Return the (X, Y) coordinate for the center point of the cell that contains the specified text.  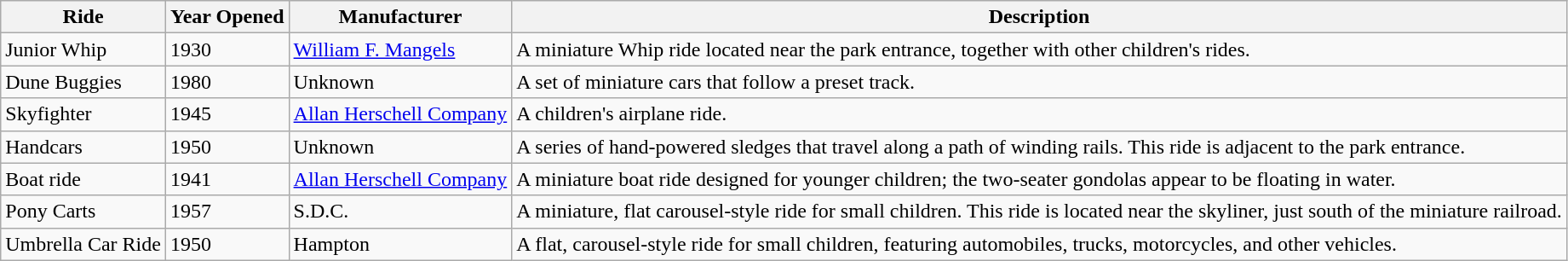
A series of hand-powered sledges that travel along a path of winding rails. This ride is adjacent to the park entrance. (1039, 147)
Handcars (83, 147)
Description (1039, 17)
1980 (227, 82)
A miniature Whip ride located near the park entrance, together with other children's rides. (1039, 49)
Junior Whip (83, 49)
Manufacturer (400, 17)
A set of miniature cars that follow a preset track. (1039, 82)
1930 (227, 49)
A miniature, flat carousel-style ride for small children. This ride is located near the skyliner, just south of the miniature railroad. (1039, 212)
Pony Carts (83, 212)
A children's airplane ride. (1039, 114)
1957 (227, 212)
Boat ride (83, 179)
A miniature boat ride designed for younger children; the two-seater gondolas appear to be floating in water. (1039, 179)
1941 (227, 179)
William F. Mangels (400, 49)
Umbrella Car Ride (83, 244)
Year Opened (227, 17)
S.D.C. (400, 212)
Hampton (400, 244)
A flat, carousel-style ride for small children, featuring automobiles, trucks, motorcycles, and other vehicles. (1039, 244)
Ride (83, 17)
1945 (227, 114)
Dune Buggies (83, 82)
Skyfighter (83, 114)
